Output the [x, y] coordinate of the center of the cell containing the given text.  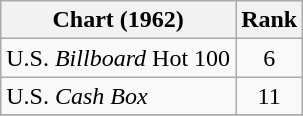
Rank [270, 20]
U.S. Cash Box [118, 96]
U.S. Billboard Hot 100 [118, 58]
6 [270, 58]
11 [270, 96]
Chart (1962) [118, 20]
